Identify which cell holds the provided text, then report its (X, Y) central coordinate. 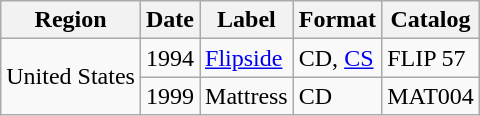
CD (337, 96)
1999 (170, 96)
Format (337, 20)
MAT004 (431, 96)
CD, CS (337, 58)
FLIP 57 (431, 58)
1994 (170, 58)
Date (170, 20)
Catalog (431, 20)
Label (247, 20)
Mattress (247, 96)
United States (71, 77)
Flipside (247, 58)
Region (71, 20)
